Determine the [X, Y] coordinate at the center of the cell enclosing the given text.  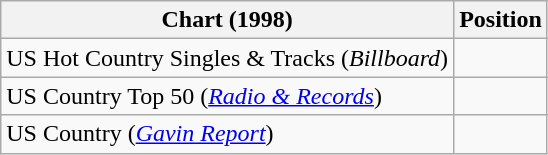
US Country (Gavin Report) [228, 134]
Position [501, 20]
US Hot Country Singles & Tracks (Billboard) [228, 58]
US Country Top 50 (Radio & Records) [228, 96]
Chart (1998) [228, 20]
